Extract the [x, y] coordinate from the center of the cell holding the provided text.  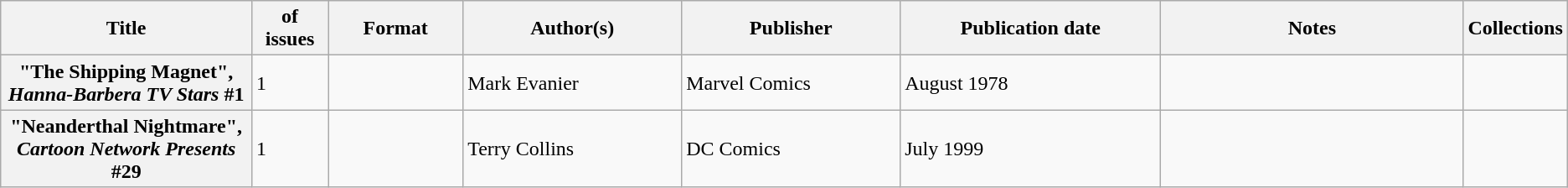
Collections [1515, 29]
July 1999 [1030, 149]
Publication date [1030, 29]
Format [395, 29]
"Neanderthal Nightmare", Cartoon Network Presents #29 [126, 149]
of issues [290, 29]
Marvel Comics [791, 82]
Author(s) [573, 29]
Title [126, 29]
Notes [1312, 29]
Publisher [791, 29]
Mark Evanier [573, 82]
August 1978 [1030, 82]
DC Comics [791, 149]
"The Shipping Magnet", Hanna-Barbera TV Stars #1 [126, 82]
Terry Collins [573, 149]
